Extract the [X, Y] coordinate from the center of the cell holding the provided text.  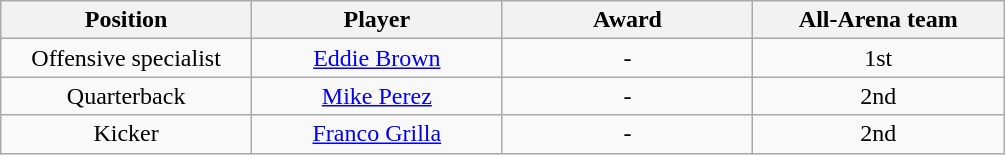
Mike Perez [376, 96]
Eddie Brown [376, 58]
Award [628, 20]
Kicker [126, 134]
Quarterback [126, 96]
Player [376, 20]
1st [878, 58]
Franco Grilla [376, 134]
Position [126, 20]
All-Arena team [878, 20]
Offensive specialist [126, 58]
